Return the [x, y] coordinate for the center point of the cell that contains the specified text.  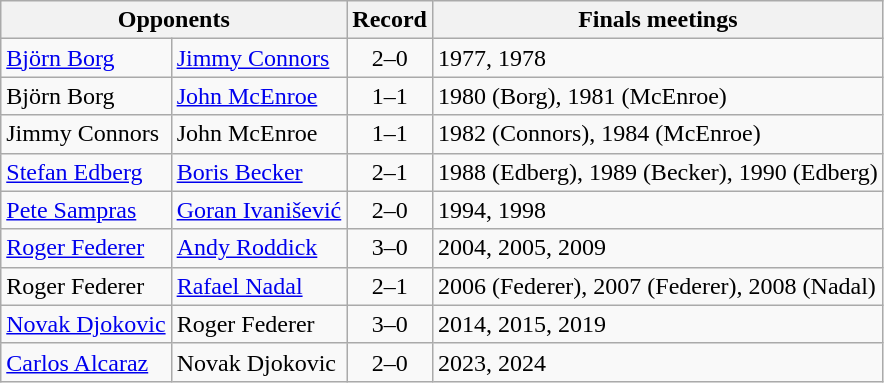
Carlos Alcaraz [86, 362]
Goran Ivanišević [259, 210]
Finals meetings [658, 20]
Stefan Edberg [86, 172]
1994, 1998 [658, 210]
2006 (Federer), 2007 (Federer), 2008 (Nadal) [658, 286]
Pete Sampras [86, 210]
1980 (Borg), 1981 (McEnroe) [658, 96]
Record [390, 20]
2023, 2024 [658, 362]
1988 (Edberg), 1989 (Becker), 1990 (Edberg) [658, 172]
Boris Becker [259, 172]
Opponents [174, 20]
Andy Roddick [259, 248]
1977, 1978 [658, 58]
2004, 2005, 2009 [658, 248]
1982 (Connors), 1984 (McEnroe) [658, 134]
2014, 2015, 2019 [658, 324]
Rafael Nadal [259, 286]
